Pinpoint the cell where the given text exists, returning its (X, Y) midpoint coordinate. 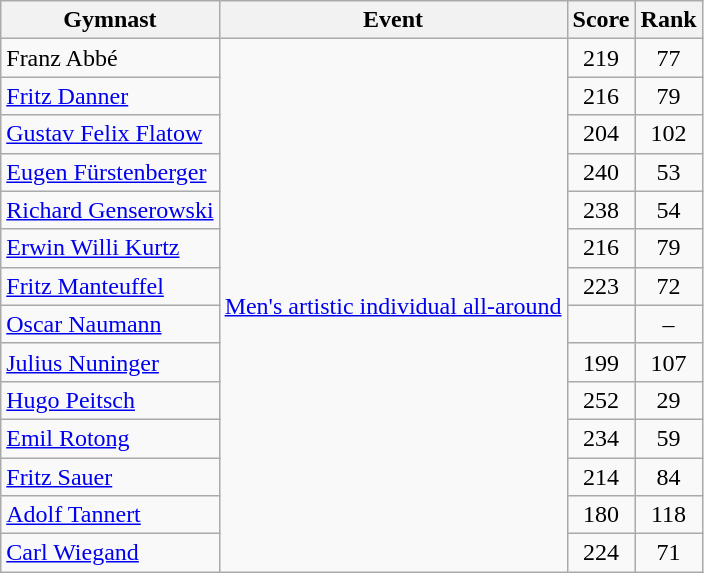
Hugo Peitsch (110, 400)
238 (601, 210)
118 (668, 515)
Carl Wiegand (110, 553)
77 (668, 58)
54 (668, 210)
Eugen Fürstenberger (110, 172)
53 (668, 172)
Fritz Danner (110, 96)
240 (601, 172)
59 (668, 438)
Event (393, 20)
Richard Genserowski (110, 210)
29 (668, 400)
Score (601, 20)
Franz Abbé (110, 58)
214 (601, 477)
Julius Nuninger (110, 362)
219 (601, 58)
102 (668, 134)
Fritz Sauer (110, 477)
Gustav Felix Flatow (110, 134)
Fritz Manteuffel (110, 286)
Men's artistic individual all-around (393, 306)
Oscar Naumann (110, 324)
– (668, 324)
84 (668, 477)
71 (668, 553)
Rank (668, 20)
72 (668, 286)
223 (601, 286)
252 (601, 400)
Erwin Willi Kurtz (110, 248)
107 (668, 362)
204 (601, 134)
Gymnast (110, 20)
224 (601, 553)
199 (601, 362)
180 (601, 515)
Adolf Tannert (110, 515)
234 (601, 438)
Emil Rotong (110, 438)
